Locate the cell with the specified text and output its (X, Y) center coordinate. 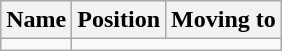
Position (119, 20)
Name (36, 20)
Moving to (224, 20)
